Return [X, Y] of the center of cell containing provided text 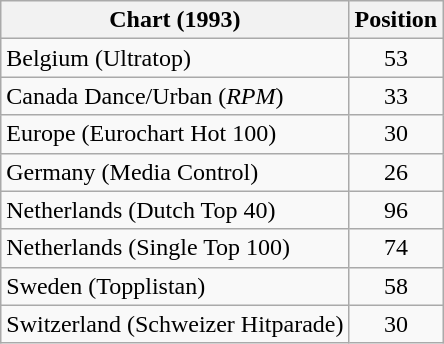
58 [396, 286]
Canada Dance/Urban (RPM) [175, 96]
33 [396, 96]
Sweden (Topplistan) [175, 286]
Position [396, 20]
Netherlands (Single Top 100) [175, 248]
Belgium (Ultratop) [175, 58]
Germany (Media Control) [175, 172]
Switzerland (Schweizer Hitparade) [175, 324]
74 [396, 248]
96 [396, 210]
Chart (1993) [175, 20]
26 [396, 172]
Europe (Eurochart Hot 100) [175, 134]
Netherlands (Dutch Top 40) [175, 210]
53 [396, 58]
